Provide the (x, y) coordinate of the cell's center where the given text is located.  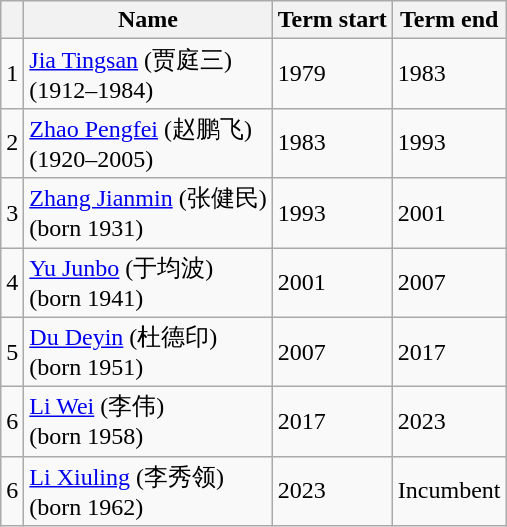
Zhang Jianmin (张健民)(born 1931) (148, 213)
1979 (332, 74)
Yu Junbo (于均波)(born 1941) (148, 283)
Zhao Pengfei (赵鹏飞)(1920–2005) (148, 143)
Name (148, 20)
Li Wei (李伟)(born 1958) (148, 422)
1 (12, 74)
Term end (449, 20)
Incumbent (449, 491)
Term start (332, 20)
Li Xiuling (李秀领)(born 1962) (148, 491)
5 (12, 352)
Jia Tingsan (贾庭三)(1912–1984) (148, 74)
3 (12, 213)
4 (12, 283)
2 (12, 143)
Du Deyin (杜德印)(born 1951) (148, 352)
